For the text-containing cell, return its midpoint in [x, y] coordinate format. 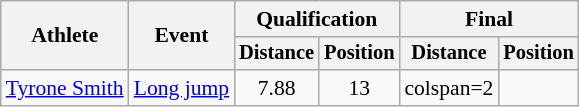
Final [488, 19]
Tyrone Smith [65, 88]
Qualification [316, 19]
13 [359, 88]
colspan=2 [448, 88]
Long jump [182, 88]
Event [182, 36]
7.88 [276, 88]
Athlete [65, 36]
